Return [X, Y] of the center of cell containing provided text 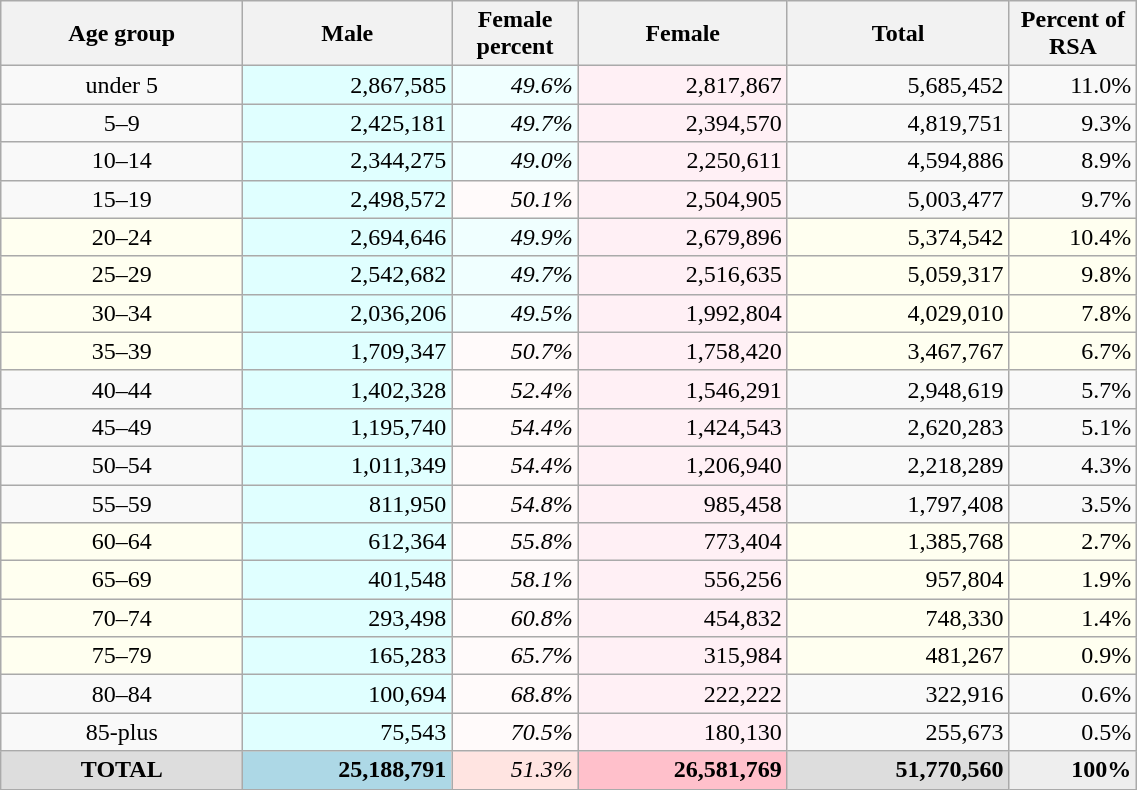
1,402,328 [348, 389]
322,916 [898, 694]
55–59 [122, 503]
0.6% [1073, 694]
556,256 [682, 580]
25–29 [122, 275]
65–69 [122, 580]
4.3% [1073, 465]
5,059,317 [898, 275]
222,222 [682, 694]
55.8% [515, 542]
481,267 [898, 656]
811,950 [348, 503]
2,948,619 [898, 389]
49.6% [515, 85]
2,542,682 [348, 275]
1,206,940 [682, 465]
1.9% [1073, 580]
1,992,804 [682, 313]
49.5% [515, 313]
2,817,867 [682, 85]
180,130 [682, 732]
985,458 [682, 503]
0.9% [1073, 656]
5–9 [122, 123]
Female [682, 34]
52.4% [515, 389]
49.0% [515, 161]
7.8% [1073, 313]
1.4% [1073, 618]
2,504,905 [682, 199]
35–39 [122, 351]
TOTAL [122, 770]
5.1% [1073, 427]
401,548 [348, 580]
30–34 [122, 313]
50–54 [122, 465]
50.7% [515, 351]
2,394,570 [682, 123]
773,404 [682, 542]
51.3% [515, 770]
2,694,646 [348, 237]
Age group [122, 34]
Total [898, 34]
58.1% [515, 580]
60–64 [122, 542]
9.8% [1073, 275]
5,003,477 [898, 199]
10.4% [1073, 237]
293,498 [348, 618]
1,195,740 [348, 427]
4,594,886 [898, 161]
2,344,275 [348, 161]
15–19 [122, 199]
2,679,896 [682, 237]
65.7% [515, 656]
2,620,283 [898, 427]
1,546,291 [682, 389]
100% [1073, 770]
3.5% [1073, 503]
5,685,452 [898, 85]
75,543 [348, 732]
4,029,010 [898, 313]
51,770,560 [898, 770]
49.9% [515, 237]
Percent of RSA [1073, 34]
50.1% [515, 199]
10–14 [122, 161]
70.5% [515, 732]
20–24 [122, 237]
80–84 [122, 694]
2,516,635 [682, 275]
25,188,791 [348, 770]
Male [348, 34]
612,364 [348, 542]
75–79 [122, 656]
1,385,768 [898, 542]
0.5% [1073, 732]
85-plus [122, 732]
1,797,408 [898, 503]
26,581,769 [682, 770]
11.0% [1073, 85]
2,425,181 [348, 123]
Female percent [515, 34]
54.8% [515, 503]
5,374,542 [898, 237]
1,758,420 [682, 351]
9.3% [1073, 123]
70–74 [122, 618]
2,498,572 [348, 199]
2,867,585 [348, 85]
2,218,289 [898, 465]
2,250,611 [682, 161]
165,283 [348, 656]
3,467,767 [898, 351]
4,819,751 [898, 123]
1,011,349 [348, 465]
1,709,347 [348, 351]
under 5 [122, 85]
6.7% [1073, 351]
8.9% [1073, 161]
315,984 [682, 656]
748,330 [898, 618]
454,832 [682, 618]
957,804 [898, 580]
68.8% [515, 694]
45–49 [122, 427]
60.8% [515, 618]
255,673 [898, 732]
40–44 [122, 389]
100,694 [348, 694]
1,424,543 [682, 427]
5.7% [1073, 389]
9.7% [1073, 199]
2,036,206 [348, 313]
2.7% [1073, 542]
